Return the [x, y] coordinate for the center point of the cell that contains the specified text.  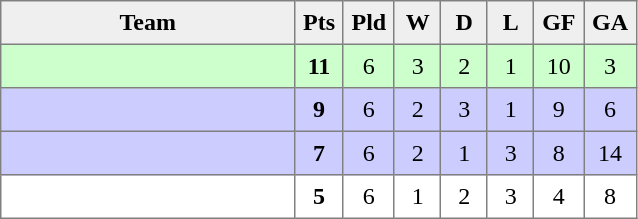
Team [148, 23]
10 [559, 66]
11 [319, 66]
W [417, 23]
L [510, 23]
GA [610, 23]
D [464, 23]
7 [319, 153]
14 [610, 153]
Pts [319, 23]
Pld [368, 23]
GF [559, 23]
4 [559, 197]
5 [319, 197]
